For the text-containing cell, return its midpoint in [x, y] coordinate format. 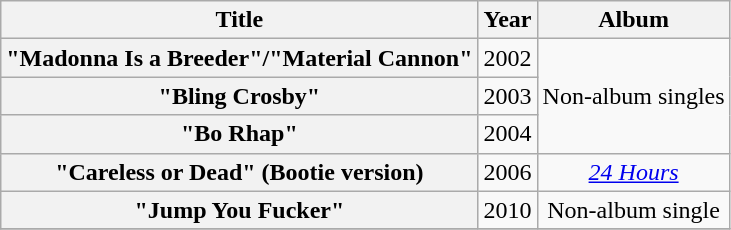
Album [634, 20]
Non-album singles [634, 96]
2010 [508, 210]
Title [240, 20]
"Bo Rhap" [240, 134]
2004 [508, 134]
Non-album single [634, 210]
2002 [508, 58]
Year [508, 20]
24 Hours [634, 172]
2003 [508, 96]
"Jump You Fucker" [240, 210]
"Careless or Dead" (Bootie version) [240, 172]
2006 [508, 172]
"Madonna Is a Breeder"/"Material Cannon" [240, 58]
"Bling Crosby" [240, 96]
